Capture the cell that displays the provided text and extract its [X, Y] central coordinate. 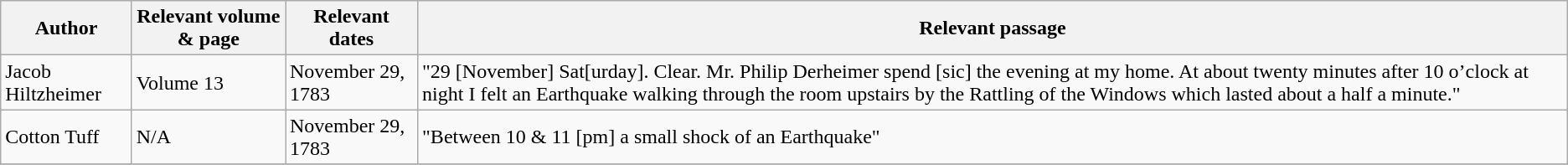
"Between 10 & 11 [pm] a small shock of an Earthquake" [993, 137]
Relevant passage [993, 28]
Relevant volume & page [208, 28]
Volume 13 [208, 82]
Author [66, 28]
Jacob Hiltzheimer [66, 82]
N/A [208, 137]
Cotton Tuff [66, 137]
Relevant dates [351, 28]
